Output the (x, y) coordinate of the center of the cell containing the given text.  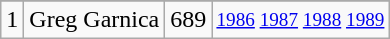
1986 1987 1988 1989 (300, 20)
689 (188, 20)
1 (12, 20)
Greg Garnica (94, 20)
